Output the [x, y] coordinate of the center of the cell containing the given text.  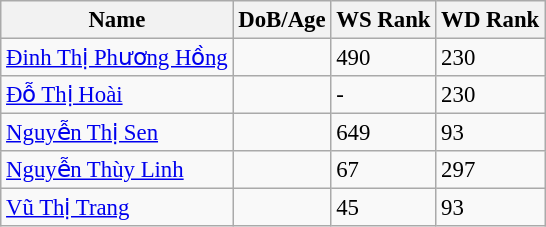
490 [384, 58]
67 [384, 170]
Vũ Thị Trang [117, 208]
DoB/Age [282, 20]
WS Rank [384, 20]
Đinh Thị Phương Hồng [117, 58]
- [384, 95]
Đỗ Thị Hoài [117, 95]
Nguyễn Thị Sen [117, 133]
Name [117, 20]
45 [384, 208]
649 [384, 133]
Nguyễn Thùy Linh [117, 170]
297 [490, 170]
WD Rank [490, 20]
